Pinpoint the cell where the given text exists, returning its (x, y) midpoint coordinate. 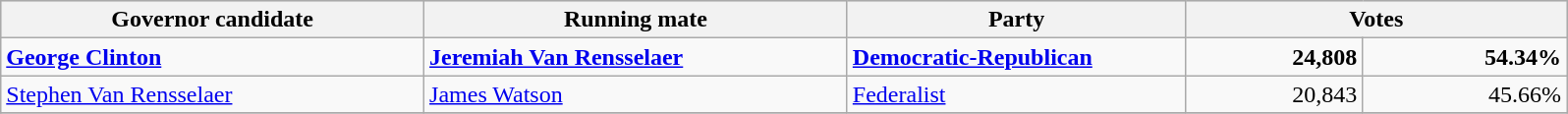
Governor candidate (212, 20)
45.66% (1465, 94)
54.34% (1465, 57)
Federalist (1016, 94)
George Clinton (212, 57)
Democratic-Republican (1016, 57)
24,808 (1274, 57)
Party (1016, 20)
James Watson (637, 94)
Jeremiah Van Rensselaer (637, 57)
Stephen Van Rensselaer (212, 94)
Votes (1376, 20)
Running mate (637, 20)
20,843 (1274, 94)
